Identify which cell holds the provided text, then report its (X, Y) central coordinate. 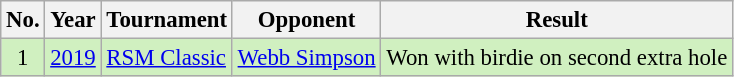
No. (23, 20)
Won with birdie on second extra hole (557, 58)
Tournament (166, 20)
Result (557, 20)
2019 (73, 58)
Opponent (306, 20)
Year (73, 20)
1 (23, 58)
RSM Classic (166, 58)
Webb Simpson (306, 58)
